Output the (X, Y) coordinate of the center of the cell containing the given text.  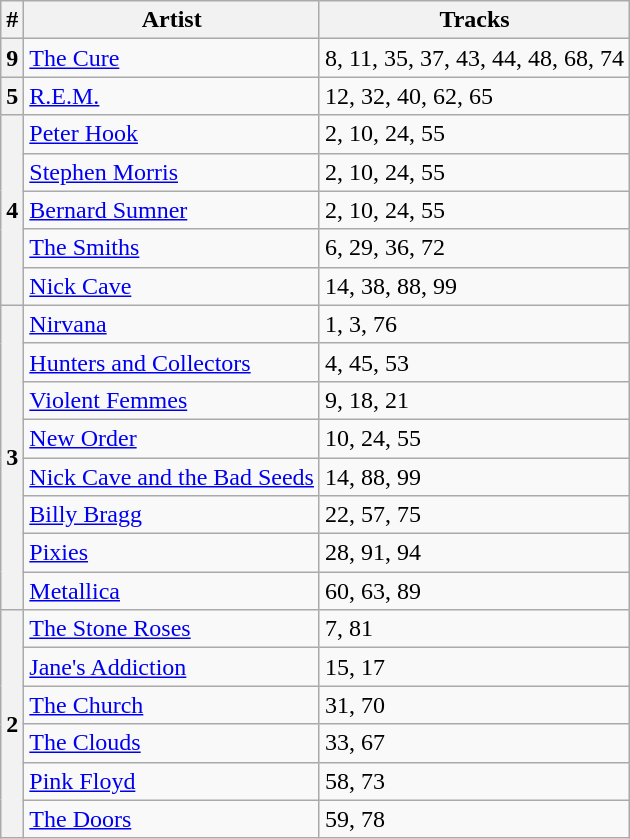
The Church (172, 705)
Nick Cave and the Bad Seeds (172, 477)
Metallica (172, 591)
Stephen Morris (172, 172)
Hunters and Collectors (172, 362)
33, 67 (474, 743)
New Order (172, 438)
10, 24, 55 (474, 438)
58, 73 (474, 781)
8, 11, 35, 37, 43, 44, 48, 68, 74 (474, 58)
1, 3, 76 (474, 324)
15, 17 (474, 667)
2 (12, 724)
Peter Hook (172, 134)
31, 70 (474, 705)
Nirvana (172, 324)
Pixies (172, 553)
28, 91, 94 (474, 553)
12, 32, 40, 62, 65 (474, 96)
14, 88, 99 (474, 477)
Tracks (474, 20)
60, 63, 89 (474, 591)
3 (12, 457)
Artist (172, 20)
The Smiths (172, 248)
The Stone Roses (172, 629)
22, 57, 75 (474, 515)
Violent Femmes (172, 400)
Nick Cave (172, 286)
6, 29, 36, 72 (474, 248)
4 (12, 210)
9 (12, 58)
7, 81 (474, 629)
Billy Bragg (172, 515)
The Doors (172, 819)
# (12, 20)
Pink Floyd (172, 781)
Bernard Sumner (172, 210)
5 (12, 96)
Jane's Addiction (172, 667)
The Cure (172, 58)
14, 38, 88, 99 (474, 286)
R.E.M. (172, 96)
59, 78 (474, 819)
9, 18, 21 (474, 400)
The Clouds (172, 743)
4, 45, 53 (474, 362)
